For the text-containing cell, return its midpoint in (X, Y) coordinate format. 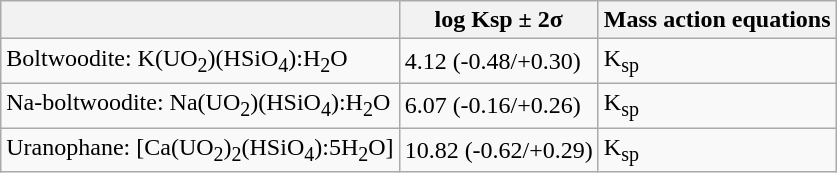
Uranophane: [Ca(UO2)2(HSiO4):5H2O] (200, 150)
Boltwoodite: K(UO2)(HSiO4):H2O (200, 61)
10.82 (-0.62/+0.29) (498, 150)
Mass action equations (717, 20)
6.07 (-0.16/+0.26) (498, 105)
4.12 (-0.48/+0.30) (498, 61)
Na-boltwoodite: Na(UO2)(HSiO4):H2O (200, 105)
log Ksp ± 2σ (498, 20)
